Output the [X, Y] coordinate of the center of the cell containing the given text.  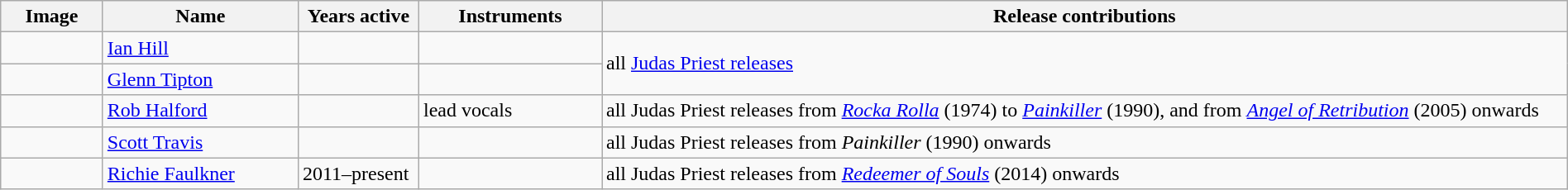
Years active [358, 17]
Name [200, 17]
all Judas Priest releases from Rocka Rolla (1974) to Painkiller (1990), and from Angel of Retribution (2005) onwards [1085, 111]
Image [52, 17]
all Judas Priest releases from Painkiller (1990) onwards [1085, 142]
Glenn Tipton [200, 79]
Ian Hill [200, 48]
all Judas Priest releases [1085, 64]
Rob Halford [200, 111]
lead vocals [509, 111]
Instruments [509, 17]
Scott Travis [200, 142]
Richie Faulkner [200, 173]
all Judas Priest releases from Redeemer of Souls (2014) onwards [1085, 173]
Release contributions [1085, 17]
2011–present [358, 173]
